For the text-containing cell, return its midpoint in [X, Y] coordinate format. 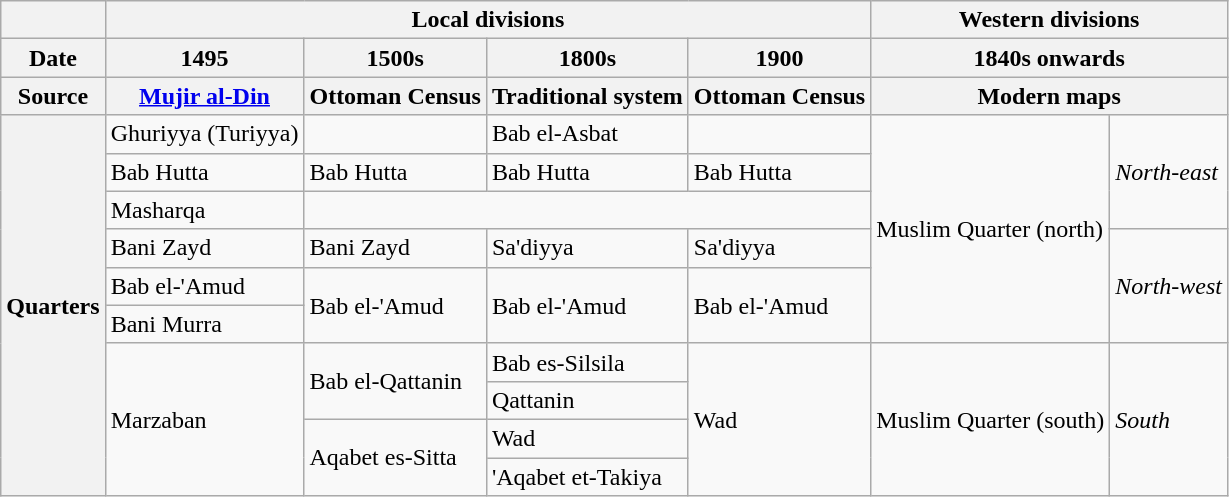
Muslim Quarter (south) [990, 419]
1900 [779, 58]
Traditional system [587, 96]
Bab es-Silsila [587, 362]
Western divisions [1050, 20]
Qattanin [587, 400]
1500s [395, 58]
Masharqa [204, 210]
'Aqabet et-Takiya [587, 477]
Modern maps [1050, 96]
Aqabet es-Sitta [395, 457]
Mujir al-Din [204, 96]
1840s onwards [1050, 58]
South [1169, 419]
North-west [1169, 286]
Bab el-Qattanin [395, 381]
North-east [1169, 172]
1800s [587, 58]
Ghuriyya (Turiyya) [204, 134]
Muslim Quarter (north) [990, 229]
1495 [204, 58]
Date [53, 58]
Bab el-Asbat [587, 134]
Bani Murra [204, 324]
Local divisions [488, 20]
Source [53, 96]
Marzaban [204, 419]
Quarters [53, 306]
